Extract the [x, y] coordinate from the center of the cell holding the provided text.  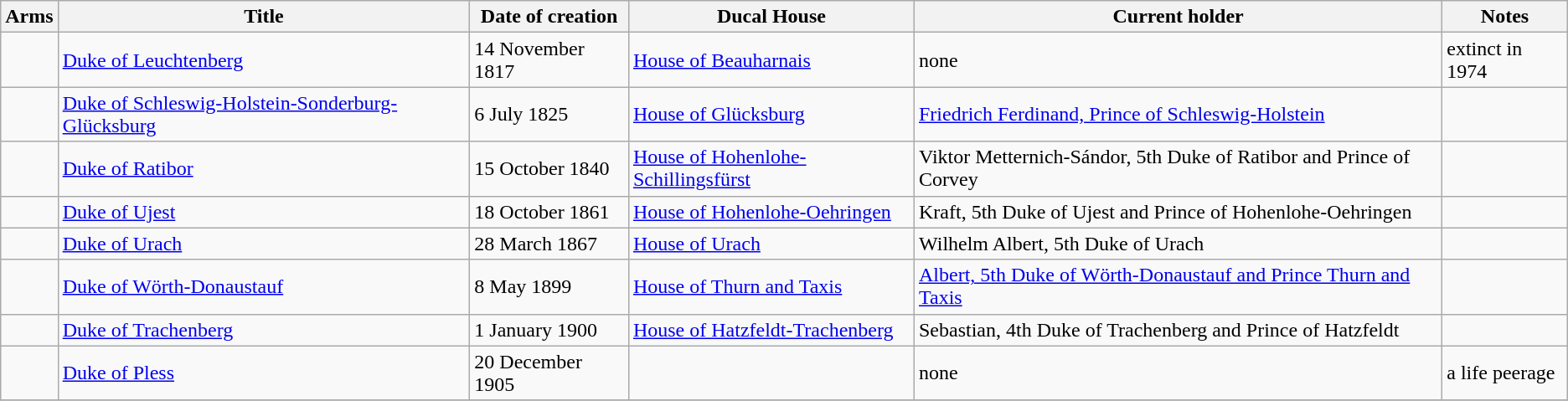
House of Urach [771, 244]
1 January 1900 [549, 330]
Friedrich Ferdinand, Prince of Schleswig-Holstein [1178, 114]
Title [264, 17]
Wilhelm Albert, 5th Duke of Urach [1178, 244]
28 March 1867 [549, 244]
Date of creation [549, 17]
Duke of Schleswig-Holstein-Sonderburg-Glücksburg [264, 114]
a life peerage [1505, 373]
House of Hatzfeldt-Trachenberg [771, 330]
House of Beauharnais [771, 60]
House of Hohenlohe-Schillingsfürst [771, 169]
Viktor Metternich-Sándor, 5th Duke of Ratibor and Prince of Corvey [1178, 169]
Ducal House [771, 17]
Albert, 5th Duke of Wörth-Donaustauf and Prince Thurn and Taxis [1178, 286]
Duke of Ujest [264, 212]
8 May 1899 [549, 286]
Notes [1505, 17]
Kraft, 5th Duke of Ujest and Prince of Hohenlohe-Oehringen [1178, 212]
Duke of Trachenberg [264, 330]
20 December 1905 [549, 373]
Duke of Wörth-Donaustauf [264, 286]
Arms [29, 17]
House of Hohenlohe-Oehringen [771, 212]
Sebastian, 4th Duke of Trachenberg and Prince of Hatzfeldt [1178, 330]
18 October 1861 [549, 212]
14 November 1817 [549, 60]
House of Thurn and Taxis [771, 286]
15 October 1840 [549, 169]
Duke of Pless [264, 373]
Current holder [1178, 17]
House of Glücksburg [771, 114]
6 July 1825 [549, 114]
Duke of Ratibor [264, 169]
extinct in 1974 [1505, 60]
Duke of Urach [264, 244]
Duke of Leuchtenberg [264, 60]
